Return the (X, Y) coordinate for the center point of the cell that contains the specified text.  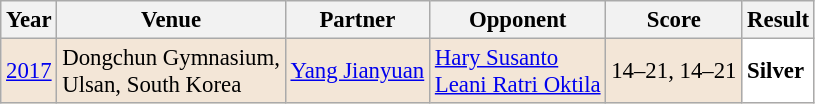
Dongchun Gymnasium,Ulsan, South Korea (171, 72)
Opponent (518, 20)
2017 (29, 72)
Hary Susanto Leani Ratri Oktila (518, 72)
Silver (778, 72)
Year (29, 20)
Partner (357, 20)
Venue (171, 20)
Score (674, 20)
14–21, 14–21 (674, 72)
Result (778, 20)
Yang Jianyuan (357, 72)
